Output the [x, y] coordinate of the center of the cell containing the given text.  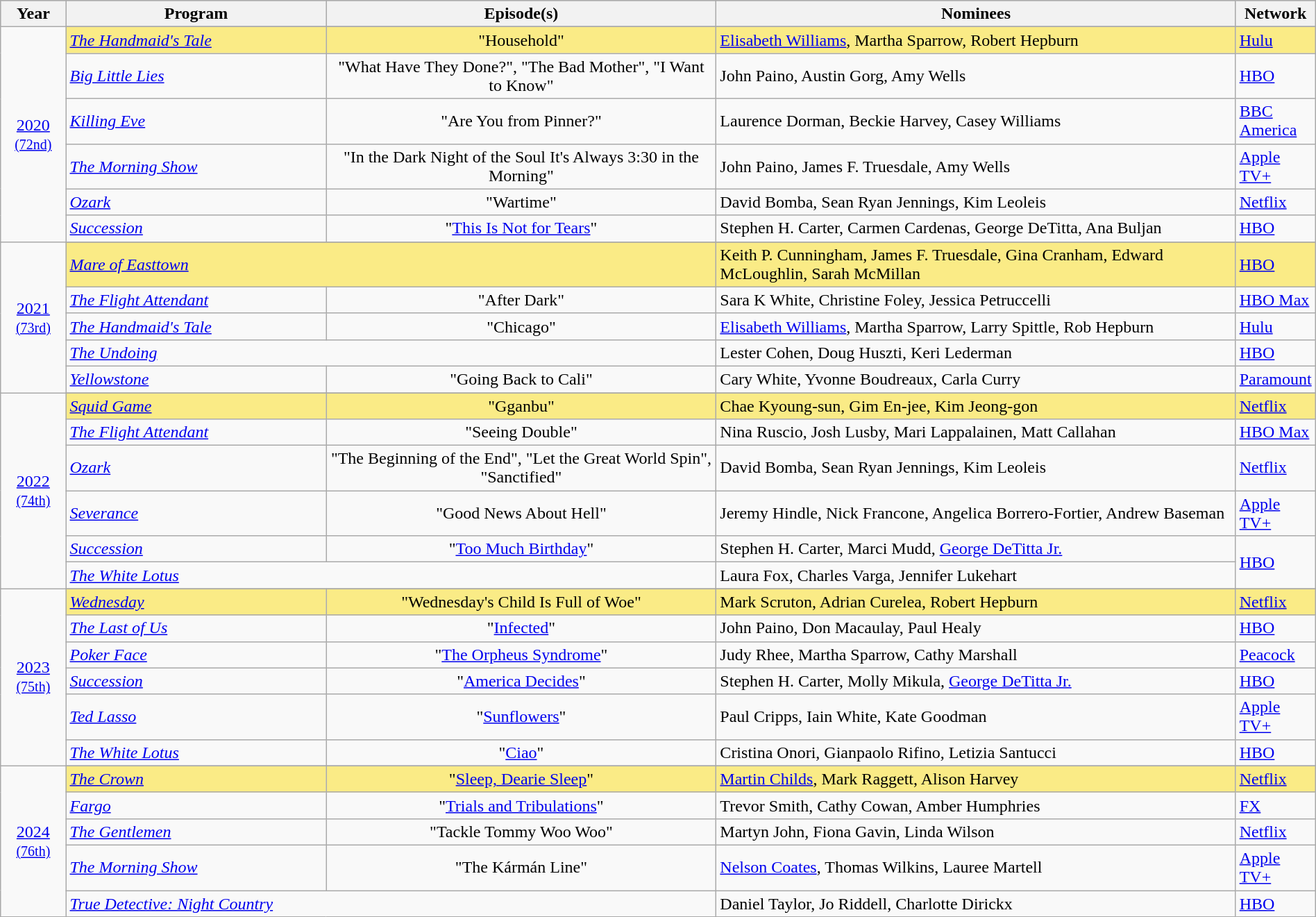
The Undoing [391, 353]
Wednesday [196, 602]
The Crown [196, 779]
2024(76th) [33, 841]
"After Dark" [521, 300]
Stephen H. Carter, Marci Mudd, George DeTitta Jr. [976, 549]
2021(73rd) [33, 317]
Nina Ruscio, Josh Lusby, Mari Lappalainen, Matt Callahan [976, 432]
Paul Cripps, Iain White, Kate Goodman [976, 716]
Nominees [976, 14]
Trevor Smith, Cathy Cowan, Amber Humphries [976, 805]
Keith P. Cunningham, James F. Truesdale, Gina Cranham, Edward McLoughlin, Sarah McMillan [976, 264]
"Sleep, Dearie Sleep" [521, 779]
"Are You from Pinner?" [521, 121]
"Trials and Tribulations" [521, 805]
Laura Fox, Charles Varga, Jennifer Lukehart [976, 575]
Squid Game [196, 406]
Yellowstone [196, 379]
Killing Eve [196, 121]
"Infected" [521, 628]
Ted Lasso [196, 716]
"Chicago" [521, 326]
Judy Rhee, Martha Sparrow, Cathy Marshall [976, 655]
Cary White, Yvonne Boudreaux, Carla Curry [976, 379]
Lester Cohen, Doug Huszti, Keri Lederman [976, 353]
Mark Scruton, Adrian Curelea, Robert Hepburn [976, 602]
"Wartime" [521, 202]
Nelson Coates, Thomas Wilkins, Lauree Martell [976, 868]
Poker Face [196, 655]
Jeremy Hindle, Nick Francone, Angelica Borrero-Fortier, Andrew Baseman [976, 514]
Episode(s) [521, 14]
"Sunflowers" [521, 716]
"Good News About Hell" [521, 514]
"Seeing Double" [521, 432]
"The Orpheus Syndrome" [521, 655]
"This Is Not for Tears" [521, 228]
2022(74th) [33, 491]
Mare of Easttown [391, 264]
Stephen H. Carter, Molly Mikula, George DeTitta Jr. [976, 681]
Paramount [1276, 379]
"In the Dark Night of the Soul It's Always 3:30 in the Morning" [521, 167]
Network [1276, 14]
"Wednesday's Child Is Full of Woe" [521, 602]
Program [196, 14]
Elisabeth Williams, Martha Sparrow, Larry Spittle, Rob Hepburn [976, 326]
"Gganbu" [521, 406]
2023(75th) [33, 678]
John Paino, Don Macaulay, Paul Healy [976, 628]
"The Beginning of the End", "Let the Great World Spin", "Sanctified" [521, 468]
John Paino, James F. Truesdale, Amy Wells [976, 167]
"Ciao" [521, 752]
"Too Much Birthday" [521, 549]
Fargo [196, 805]
BBC America [1276, 121]
Big Little Lies [196, 76]
Severance [196, 514]
Martyn John, Fiona Gavin, Linda Wilson [976, 832]
True Detective: Night Country [391, 903]
FX [1276, 805]
The Last of Us [196, 628]
Chae Kyoung-sun, Gim En-jee, Kim Jeong-gon [976, 406]
Year [33, 14]
Elisabeth Williams, Martha Sparrow, Robert Hepburn [976, 40]
"Household" [521, 40]
Stephen H. Carter, Carmen Cardenas, George DeTitta, Ana Buljan [976, 228]
John Paino, Austin Gorg, Amy Wells [976, 76]
"Tackle Tommy Woo Woo" [521, 832]
"What Have They Done?", "The Bad Mother", "I Want to Know" [521, 76]
Laurence Dorman, Beckie Harvey, Casey Williams [976, 121]
"America Decides" [521, 681]
Sara K White, Christine Foley, Jessica Petruccelli [976, 300]
Cristina Onori, Gianpaolo Rifino, Letizia Santucci [976, 752]
"Going Back to Cali" [521, 379]
Martin Childs, Mark Raggett, Alison Harvey [976, 779]
Peacock [1276, 655]
2020(72nd) [33, 135]
"The Kármán Line" [521, 868]
Daniel Taylor, Jo Riddell, Charlotte Dirickx [976, 903]
The Gentlemen [196, 832]
